From the cell containing the given text, extract its center point as [X, Y] coordinate. 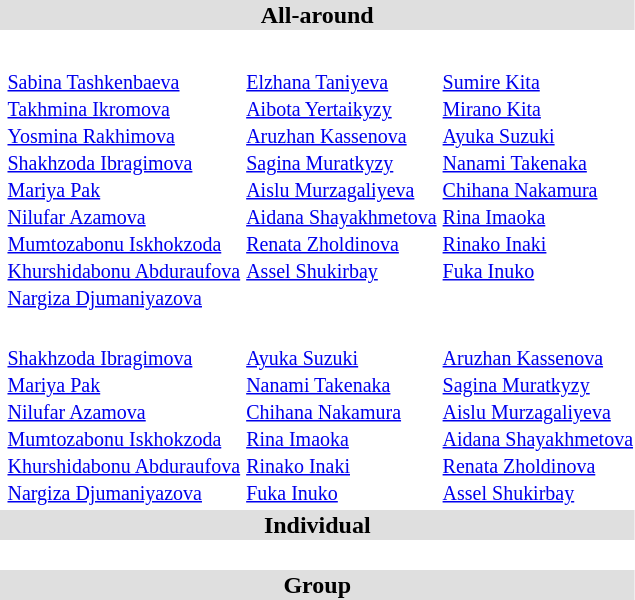
Sumire KitaMirano KitaAyuka SuzukiNanami TakenakaChihana NakamuraRina ImaokaRinako InakiFuka Inuko [538, 176]
Elzhana TaniyevaAibota YertaikyzyAruzhan KassenovaSagina MuratkyzyAislu MurzagaliyevaAidana ShayakhmetovaRenata ZholdinovaAssel Shukirbay [342, 176]
Aruzhan KassenovaSagina MuratkyzyAislu MurzagaliyevaAidana ShayakhmetovaRenata ZholdinovaAssel Shukirbay [538, 411]
All-around [318, 15]
Group [318, 585]
Individual [318, 525]
Shakhzoda IbragimovaMariya PakNilufar AzamovaMumtozabonu IskhokzodaKhurshidabonu AbduraufovaNargiza Djumaniyazova [124, 411]
Ayuka SuzukiNanami TakenakaChihana NakamuraRina ImaokaRinako InakiFuka Inuko [342, 411]
